Scan for the cell matching the given text and deliver its (X, Y) coordinate at center. 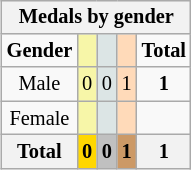
Medals by gender (96, 17)
Female (40, 118)
Gender (40, 51)
Male (40, 84)
